Capture the cell that displays the provided text and extract its [X, Y] central coordinate. 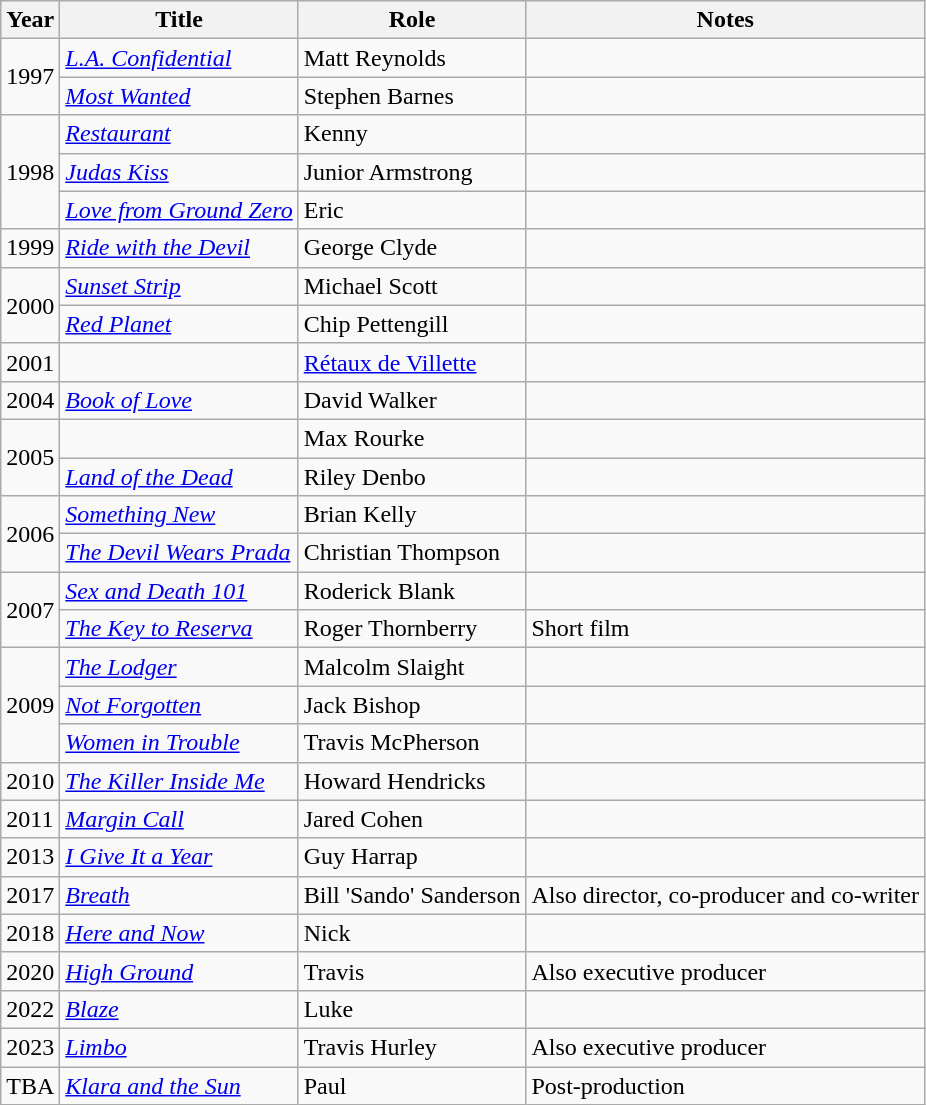
Christian Thompson [412, 553]
Luke [412, 1009]
Most Wanted [179, 96]
Paul [412, 1085]
2017 [30, 895]
2010 [30, 781]
The Devil Wears Prada [179, 553]
TBA [30, 1085]
Also director, co-producer and co-writer [726, 895]
1997 [30, 77]
Eric [412, 210]
Blaze [179, 1009]
Michael Scott [412, 286]
Bill 'Sando' Sanderson [412, 895]
Book of Love [179, 400]
Breath [179, 895]
Howard Hendricks [412, 781]
I Give It a Year [179, 857]
Travis McPherson [412, 743]
Chip Pettengill [412, 324]
1998 [30, 172]
1999 [30, 248]
2009 [30, 705]
Not Forgotten [179, 705]
Year [30, 20]
2020 [30, 971]
2000 [30, 305]
High Ground [179, 971]
Travis [412, 971]
Women in Trouble [179, 743]
2001 [30, 362]
2005 [30, 457]
2022 [30, 1009]
Margin Call [179, 819]
Sunset Strip [179, 286]
Junior Armstrong [412, 172]
Limbo [179, 1047]
Guy Harrap [412, 857]
David Walker [412, 400]
Notes [726, 20]
2004 [30, 400]
Jack Bishop [412, 705]
2006 [30, 534]
The Lodger [179, 667]
Nick [412, 933]
Sex and Death 101 [179, 591]
Roderick Blank [412, 591]
Malcolm Slaight [412, 667]
George Clyde [412, 248]
L.A. Confidential [179, 58]
2011 [30, 819]
Klara and the Sun [179, 1085]
The Key to Reserva [179, 629]
Title [179, 20]
2023 [30, 1047]
Kenny [412, 134]
Max Rourke [412, 438]
Brian Kelly [412, 515]
Travis Hurley [412, 1047]
Here and Now [179, 933]
Riley Denbo [412, 477]
Red Planet [179, 324]
Land of the Dead [179, 477]
Stephen Barnes [412, 96]
Love from Ground Zero [179, 210]
Short film [726, 629]
2013 [30, 857]
The Killer Inside Me [179, 781]
Roger Thornberry [412, 629]
Post-production [726, 1085]
Jared Cohen [412, 819]
Ride with the Devil [179, 248]
2007 [30, 610]
Judas Kiss [179, 172]
Matt Reynolds [412, 58]
Role [412, 20]
Rétaux de Villette [412, 362]
2018 [30, 933]
Restaurant [179, 134]
Something New [179, 515]
